Capture the cell that displays the provided text and extract its (X, Y) central coordinate. 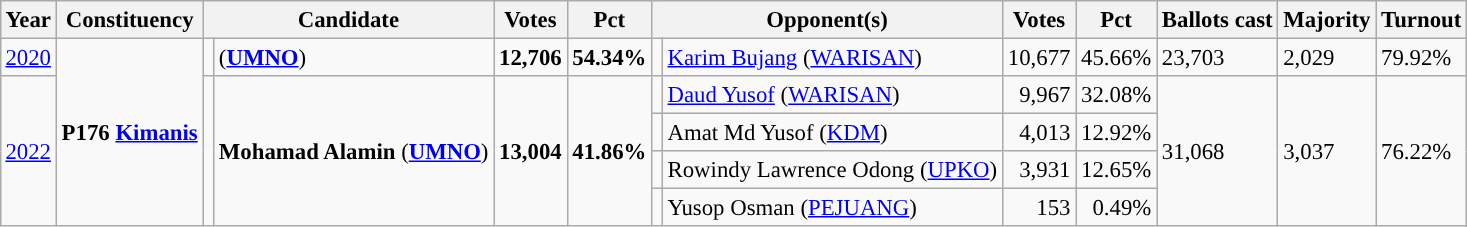
23,703 (1218, 57)
Karim Bujang (WARISAN) (832, 57)
54.34% (610, 57)
Year (28, 20)
Candidate (348, 20)
Constituency (130, 20)
9,967 (1038, 95)
2,029 (1327, 57)
P176 Kimanis (130, 132)
Turnout (1422, 20)
(UMNO) (354, 57)
45.66% (1116, 57)
0.49% (1116, 208)
4,013 (1038, 133)
2020 (28, 57)
12.65% (1116, 170)
76.22% (1422, 151)
Amat Md Yusof (KDM) (832, 133)
32.08% (1116, 95)
31,068 (1218, 151)
Mohamad Alamin (UMNO) (354, 151)
13,004 (530, 151)
12,706 (530, 57)
Yusop Osman (PEJUANG) (832, 208)
Ballots cast (1218, 20)
3,037 (1327, 151)
79.92% (1422, 57)
41.86% (610, 151)
2022 (28, 151)
Majority (1327, 20)
Daud Yusof (WARISAN) (832, 95)
10,677 (1038, 57)
Opponent(s) (828, 20)
3,931 (1038, 170)
153 (1038, 208)
12.92% (1116, 133)
Rowindy Lawrence Odong (UPKO) (832, 170)
